Provide the (X, Y) coordinate of the cell's center where the given text is located.  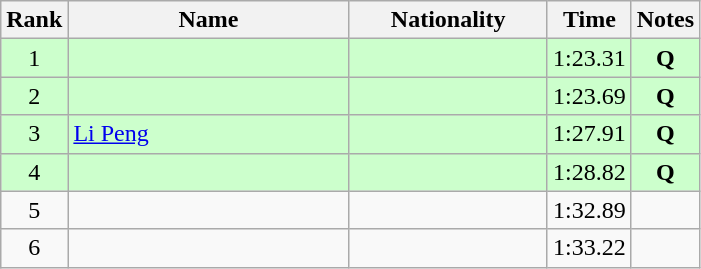
2 (34, 96)
Nationality (448, 20)
Notes (665, 20)
1:23.69 (589, 96)
1:28.82 (589, 172)
3 (34, 134)
4 (34, 172)
1:32.89 (589, 210)
1:23.31 (589, 58)
1:33.22 (589, 248)
6 (34, 248)
Name (208, 20)
1:27.91 (589, 134)
5 (34, 210)
1 (34, 58)
Time (589, 20)
Li Peng (208, 134)
Rank (34, 20)
